Extract the (X, Y) coordinate from the center of the cell holding the provided text.  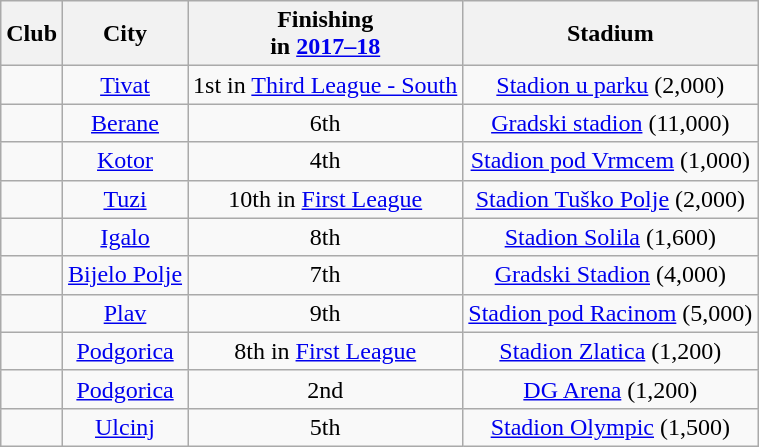
City (126, 34)
Stadion Tuško Polje (2,000) (610, 199)
Stadion Solila (1,600) (610, 237)
Stadion u parku (2,000) (610, 85)
Tivat (126, 85)
9th (326, 313)
Ulcinj (126, 427)
DG Arena (1,200) (610, 389)
2nd (326, 389)
Club (32, 34)
Gradski Stadion (4,000) (610, 275)
Igalo (126, 237)
Bijelo Polje (126, 275)
Stadium (610, 34)
8th (326, 237)
Kotor (126, 161)
4th (326, 161)
Plav (126, 313)
Tuzi (126, 199)
Stadion pod Racinom (5,000) (610, 313)
Stadion pod Vrmcem (1,000) (610, 161)
7th (326, 275)
Gradski stadion (11,000) (610, 123)
Finishing in 2017–18 (326, 34)
Stadion Olympic (1,500) (610, 427)
1st in Third League - South (326, 85)
8th in First League (326, 351)
10th in First League (326, 199)
5th (326, 427)
Berane (126, 123)
6th (326, 123)
Stadion Zlatica (1,200) (610, 351)
